Provide the [X, Y] coordinate of the cell's center where the given text is located.  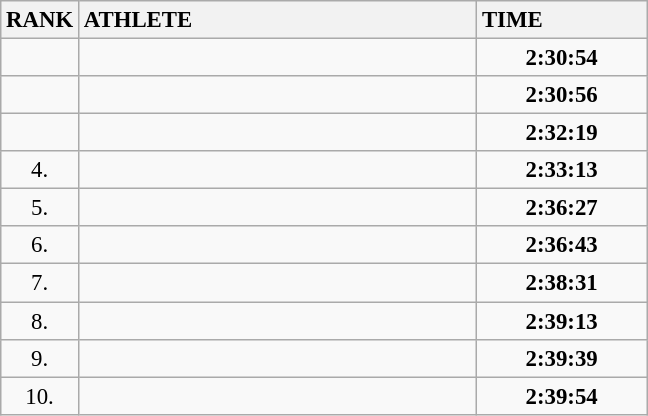
4. [40, 170]
6. [40, 245]
9. [40, 358]
2:36:27 [562, 208]
RANK [40, 20]
2:32:19 [562, 133]
2:39:13 [562, 321]
2:39:39 [562, 358]
2:30:54 [562, 58]
8. [40, 321]
2:33:13 [562, 170]
2:30:56 [562, 95]
2:38:31 [562, 283]
ATHLETE [277, 20]
2:39:54 [562, 396]
2:36:43 [562, 245]
TIME [562, 20]
5. [40, 208]
7. [40, 283]
10. [40, 396]
